Find where the given text appears and provide that cell's center as (X, Y) coordinate. 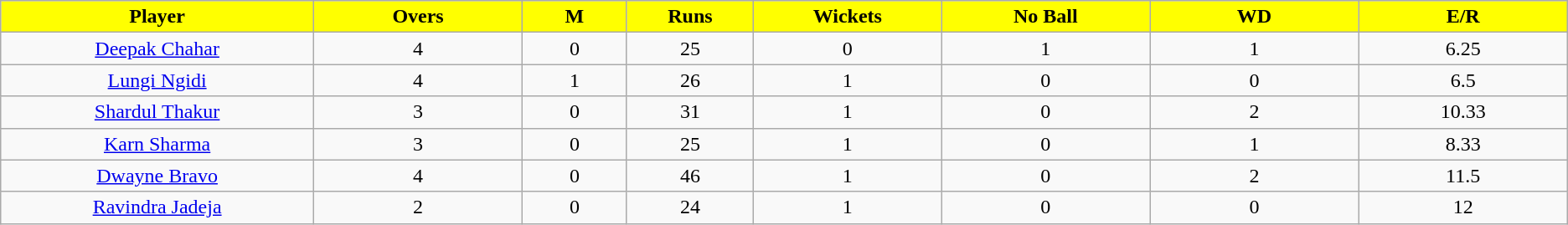
M (575, 17)
Player (157, 17)
26 (690, 80)
Karn Sharma (157, 144)
12 (1462, 207)
10.33 (1462, 112)
WD (1255, 17)
24 (690, 207)
Dwayne Bravo (157, 176)
6.25 (1462, 49)
31 (690, 112)
11.5 (1462, 176)
Runs (690, 17)
Shardul Thakur (157, 112)
Deepak Chahar (157, 49)
46 (690, 176)
Overs (417, 17)
Lungi Ngidi (157, 80)
Wickets (848, 17)
Ravindra Jadeja (157, 207)
6.5 (1462, 80)
E/R (1462, 17)
No Ball (1045, 17)
8.33 (1462, 144)
